Find where the given text appears and provide that cell's center as [x, y] coordinate. 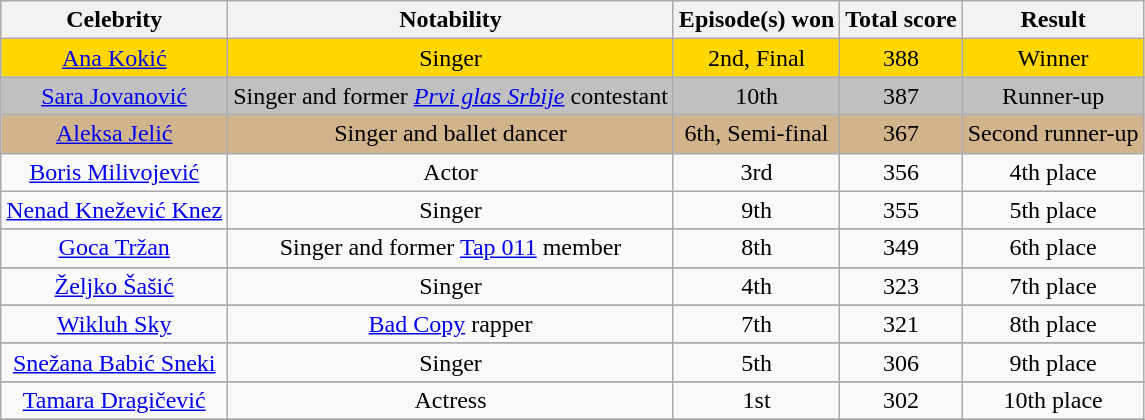
Singer and former Tap 011 member [451, 248]
Wikluh Sky [114, 324]
9th place [1053, 362]
Actor [451, 172]
10th [756, 96]
5th [756, 362]
Goca Tržan [114, 248]
Željko Šašić [114, 286]
323 [901, 286]
367 [901, 134]
Second runner-up [1053, 134]
Notability [451, 20]
4th [756, 286]
Aleksa Jelić [114, 134]
Sara Jovanović [114, 96]
7th [756, 324]
Ana Kokić [114, 58]
Singer and ballet dancer [451, 134]
9th [756, 210]
355 [901, 210]
8th place [1053, 324]
387 [901, 96]
Nenad Knežević Knez [114, 210]
6th, Semi-final [756, 134]
Bad Copy rapper [451, 324]
Runner-up [1053, 96]
1st [756, 400]
5th place [1053, 210]
302 [901, 400]
2nd, Final [756, 58]
Tamara Dragičević [114, 400]
Celebrity [114, 20]
Total score [901, 20]
Result [1053, 20]
8th [756, 248]
388 [901, 58]
Singer and former Prvi glas Srbije contestant [451, 96]
Episode(s) won [756, 20]
Actress [451, 400]
306 [901, 362]
6th place [1053, 248]
321 [901, 324]
Snežana Babić Sneki [114, 362]
Boris Milivojević [114, 172]
4th place [1053, 172]
7th place [1053, 286]
349 [901, 248]
3rd [756, 172]
10th place [1053, 400]
356 [901, 172]
Winner [1053, 58]
